For the text-containing cell, return its midpoint in [X, Y] coordinate format. 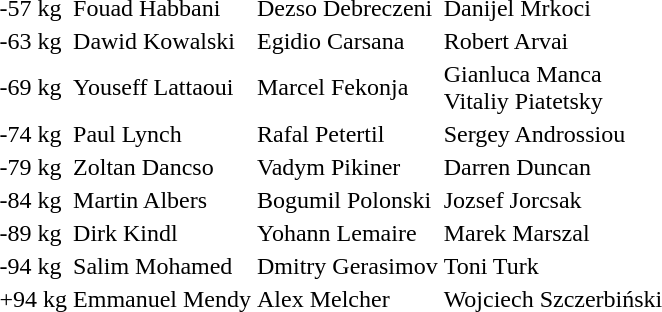
Dmitry Gerasimov [348, 266]
Vadym Pikiner [348, 167]
Bogumil Polonski [348, 200]
Yohann Lemaire [348, 233]
Salim Mohamed [162, 266]
Dirk Kindl [162, 233]
Egidio Carsana [348, 41]
Youseff Lattaoui [162, 88]
Rafal Petertil [348, 134]
Paul Lynch [162, 134]
Martin Albers [162, 200]
Zoltan Dancso [162, 167]
Marcel Fekonja [348, 88]
Dawid Kowalski [162, 41]
